Return the (X, Y) coordinate for the center point of the cell that contains the specified text.  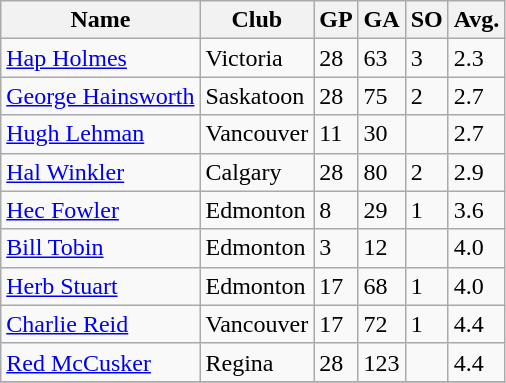
Club (257, 20)
30 (382, 134)
2.3 (476, 58)
3.6 (476, 210)
29 (382, 210)
Name (100, 20)
Bill Tobin (100, 248)
80 (382, 172)
2.9 (476, 172)
Calgary (257, 172)
GP (336, 20)
Regina (257, 362)
68 (382, 286)
63 (382, 58)
Hec Fowler (100, 210)
Herb Stuart (100, 286)
Red McCusker (100, 362)
SO (426, 20)
Hal Winkler (100, 172)
123 (382, 362)
11 (336, 134)
72 (382, 324)
George Hainsworth (100, 96)
8 (336, 210)
75 (382, 96)
Charlie Reid (100, 324)
Hap Holmes (100, 58)
Saskatoon (257, 96)
Avg. (476, 20)
GA (382, 20)
Hugh Lehman (100, 134)
Victoria (257, 58)
12 (382, 248)
